Return the [x, y] coordinate for the center point of the cell that contains the specified text.  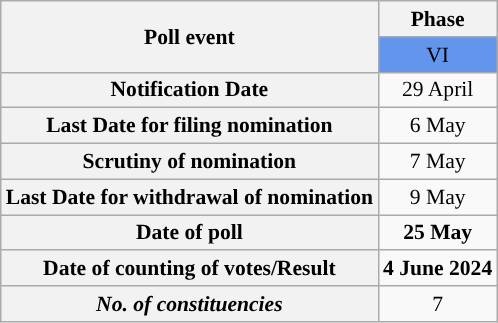
Last Date for filing nomination [190, 126]
6 May [438, 126]
Phase [438, 19]
Notification Date [190, 90]
No. of constituencies [190, 304]
4 June 2024 [438, 268]
29 April [438, 90]
Last Date for withdrawal of nomination [190, 197]
7 May [438, 161]
9 May [438, 197]
Date of poll [190, 232]
VI [438, 54]
25 May [438, 232]
Scrutiny of nomination [190, 161]
7 [438, 304]
Date of counting of votes/Result [190, 268]
Poll event [190, 36]
